Determine the (X, Y) coordinate at the center of the cell enclosing the given text.  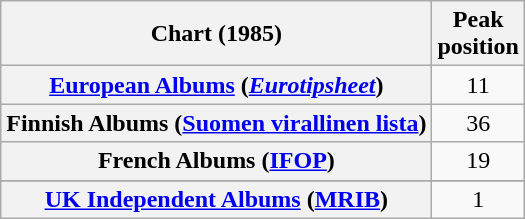
1 (478, 199)
UK Independent Albums (MRIB) (216, 199)
11 (478, 85)
European Albums (Eurotipsheet) (216, 85)
Peakposition (478, 34)
French Albums (IFOP) (216, 161)
36 (478, 123)
Chart (1985) (216, 34)
19 (478, 161)
Finnish Albums (Suomen virallinen lista) (216, 123)
